Return the (X, Y) coordinate for the center point of the cell that contains the specified text.  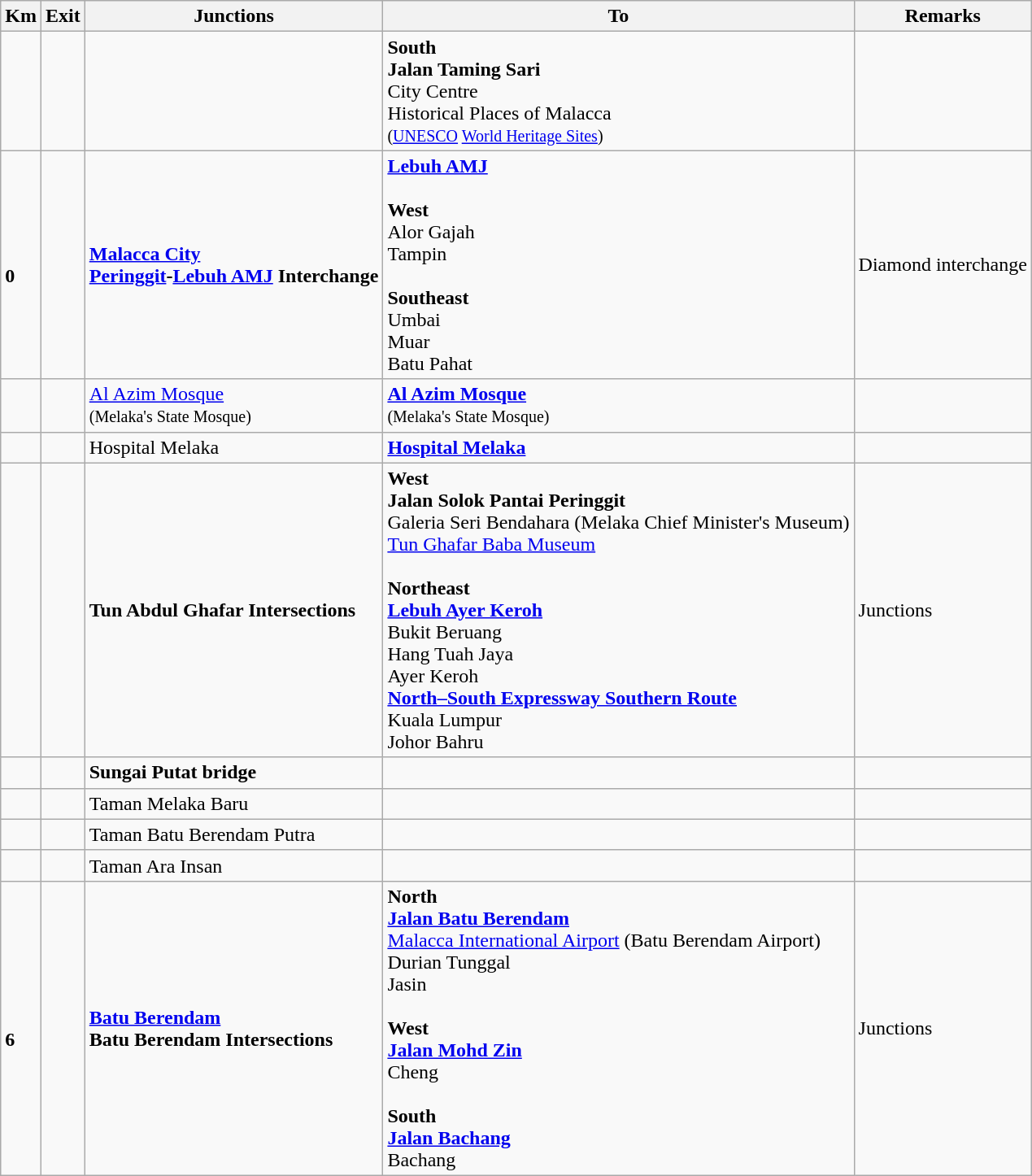
Taman Melaka Baru (234, 804)
Taman Ara Insan (234, 865)
Remarks (943, 16)
Lebuh AMJWestAlor GajahTampinSoutheastUmbaiMuarBatu Pahat (618, 265)
0 (21, 265)
Tun Abdul Ghafar Intersections (234, 610)
6 (21, 1028)
SouthJalan Taming SariCity CentreHistorical Places of Malacca(UNESCO World Heritage Sites) (618, 91)
To (618, 16)
Diamond interchange (943, 265)
Malacca CityPeringgit-Lebuh AMJ Interchange (234, 265)
Sungai Putat bridge (234, 773)
North Jalan Batu BerendamMalacca International Airport (Batu Berendam Airport) Durian TunggalJasinWest Jalan Mohd ZinChengSouth Jalan BachangBachang (618, 1028)
Batu BerendamBatu Berendam Intersections (234, 1028)
Exit (63, 16)
Km (21, 16)
Taman Batu Berendam Putra (234, 834)
